Return the [X, Y] coordinate for the center point of the cell that contains the specified text.  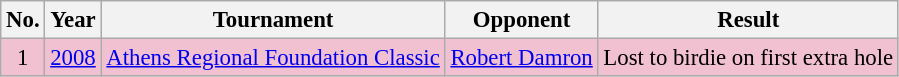
Lost to birdie on first extra hole [748, 58]
No. [23, 20]
Year [73, 20]
Tournament [273, 20]
2008 [73, 58]
Athens Regional Foundation Classic [273, 58]
Robert Damron [522, 58]
Opponent [522, 20]
Result [748, 20]
1 [23, 58]
